For the text-containing cell, return its midpoint in [x, y] coordinate format. 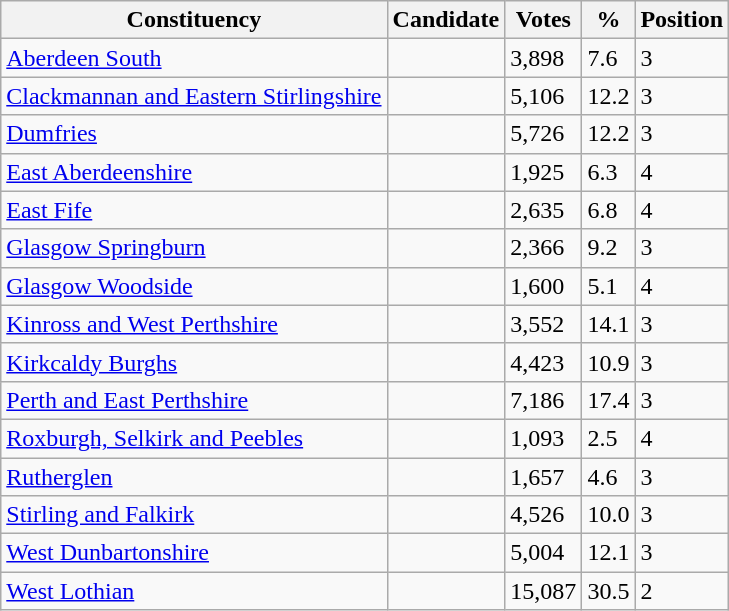
2,366 [544, 248]
10.0 [608, 515]
3,552 [544, 324]
1,600 [544, 286]
Dumfries [194, 134]
Position [682, 20]
Roxburgh, Selkirk and Peebles [194, 438]
Glasgow Woodside [194, 286]
Candidate [446, 20]
10.9 [608, 362]
Aberdeen South [194, 58]
Perth and East Perthshire [194, 400]
5.1 [608, 286]
4,423 [544, 362]
12.1 [608, 553]
17.4 [608, 400]
2.5 [608, 438]
Kinross and West Perthshire [194, 324]
2 [682, 591]
30.5 [608, 591]
4,526 [544, 515]
5,726 [544, 134]
6.8 [608, 210]
Kirkcaldy Burghs [194, 362]
1,925 [544, 172]
7.6 [608, 58]
14.1 [608, 324]
Constituency [194, 20]
East Aberdeenshire [194, 172]
East Fife [194, 210]
% [608, 20]
Stirling and Falkirk [194, 515]
Rutherglen [194, 477]
5,106 [544, 96]
2,635 [544, 210]
3,898 [544, 58]
Clackmannan and Eastern Stirlingshire [194, 96]
4.6 [608, 477]
1,657 [544, 477]
Votes [544, 20]
West Lothian [194, 591]
7,186 [544, 400]
1,093 [544, 438]
6.3 [608, 172]
9.2 [608, 248]
5,004 [544, 553]
West Dunbartonshire [194, 553]
15,087 [544, 591]
Glasgow Springburn [194, 248]
